Locate the cell with the specified text and output its [X, Y] center coordinate. 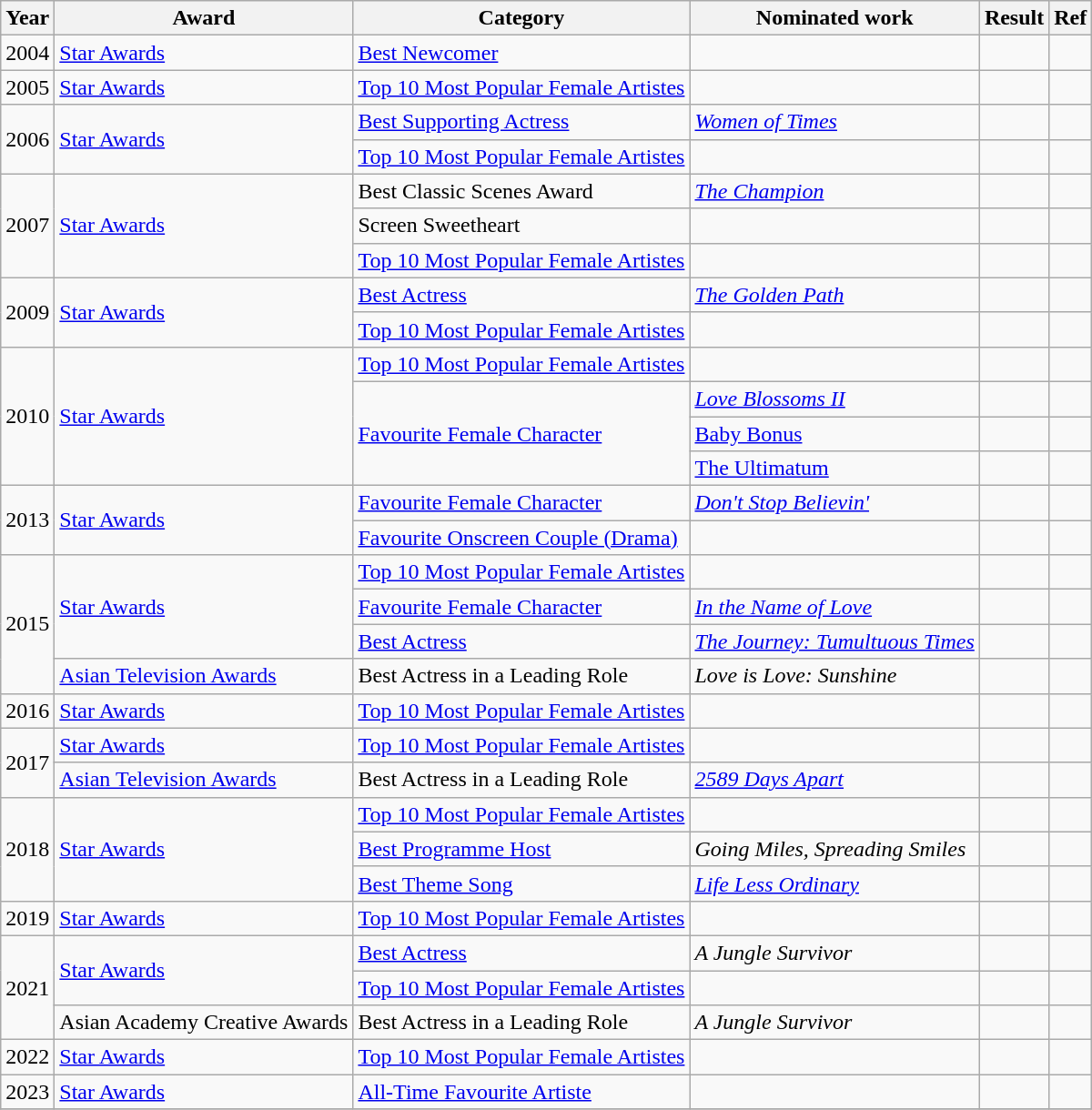
The Journey: Tumultuous Times [834, 641]
Best Programme Host [521, 849]
2023 [27, 1092]
Award [204, 18]
2010 [27, 416]
Don't Stop Believin' [834, 503]
2018 [27, 849]
Women of Times [834, 122]
Going Miles, Spreading Smiles [834, 849]
Nominated work [834, 18]
In the Name of Love [834, 607]
Ref [1070, 18]
The Champion [834, 191]
2006 [27, 139]
2015 [27, 624]
Result [1014, 18]
Year [27, 18]
The Golden Path [834, 295]
Baby Bonus [834, 434]
2019 [27, 918]
Love Blossoms II [834, 399]
2016 [27, 711]
Screen Sweetheart [521, 226]
Best Supporting Actress [521, 122]
2009 [27, 312]
2004 [27, 53]
Asian Academy Creative Awards [204, 1023]
2017 [27, 762]
All-Time Favourite Artiste [521, 1092]
2022 [27, 1057]
Best Newcomer [521, 53]
Best Classic Scenes Award [521, 191]
The Ultimatum [834, 469]
2021 [27, 987]
2013 [27, 520]
2007 [27, 226]
Best Theme Song [521, 883]
Favourite Onscreen Couple (Drama) [521, 538]
Love is Love: Sunshine [834, 676]
Category [521, 18]
2005 [27, 87]
Life Less Ordinary [834, 883]
2589 Days Apart [834, 780]
